Output the [X, Y] coordinate of the center of the cell containing the given text.  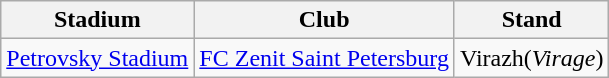
Club [324, 20]
Virazh(Virage) [531, 58]
Petrovsky Stadium [98, 58]
Stadium [98, 20]
Stand [531, 20]
FC Zenit Saint Petersburg [324, 58]
